Provide the [x, y] coordinate of the cell's center where the given text is located.  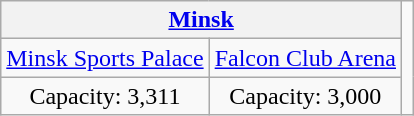
Capacity: 3,311 [105, 96]
Minsk Sports Palace [105, 58]
Capacity: 3,000 [305, 96]
Minsk [202, 20]
Falcon Club Arena [305, 58]
